Capture the cell that displays the provided text and extract its (x, y) central coordinate. 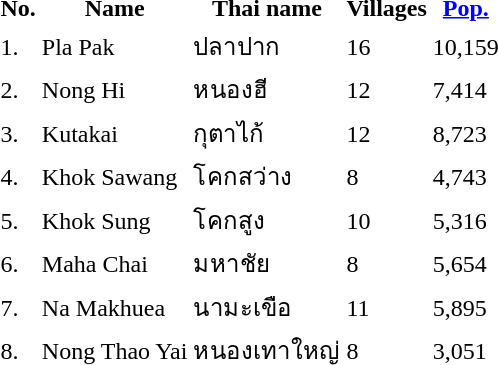
16 (386, 46)
Khok Sung (114, 220)
Na Makhuea (114, 307)
ปลาปาก (267, 46)
Kutakai (114, 133)
โคกสว่าง (267, 176)
Nong Hi (114, 90)
10 (386, 220)
โคกสูง (267, 220)
นามะเขือ (267, 307)
หนองฮี (267, 90)
11 (386, 307)
มหาชัย (267, 264)
กุตาไก้ (267, 133)
Khok Sawang (114, 176)
Pla Pak (114, 46)
Maha Chai (114, 264)
